From the cell containing the given text, extract its center point as (X, Y) coordinate. 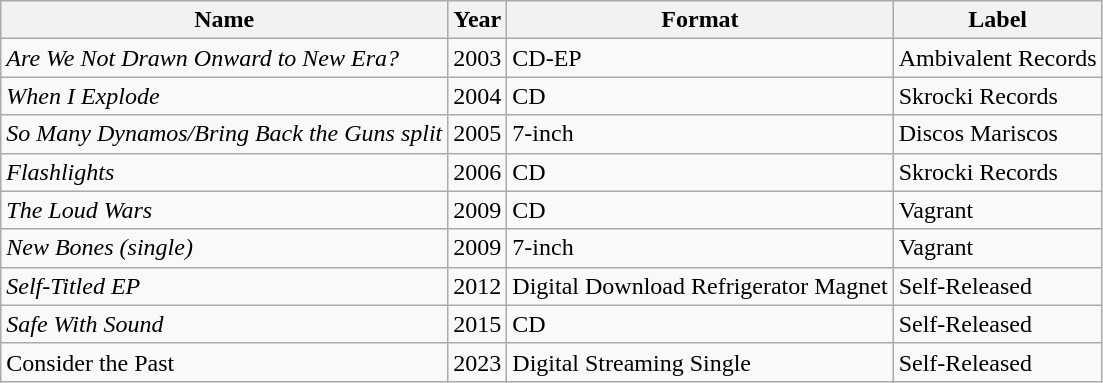
2004 (478, 96)
Label (998, 20)
Discos Mariscos (998, 134)
Flashlights (224, 172)
The Loud Wars (224, 210)
2023 (478, 362)
Self-Titled EP (224, 286)
2005 (478, 134)
So Many Dynamos/Bring Back the Guns split (224, 134)
Digital Download Refrigerator Magnet (700, 286)
Name (224, 20)
2015 (478, 324)
2006 (478, 172)
Safe With Sound (224, 324)
Year (478, 20)
New Bones (single) (224, 248)
2003 (478, 58)
Are We Not Drawn Onward to New Era? (224, 58)
CD-EP (700, 58)
When I Explode (224, 96)
Consider the Past (224, 362)
2012 (478, 286)
Format (700, 20)
Digital Streaming Single (700, 362)
Ambivalent Records (998, 58)
